Output the [X, Y] coordinate of the center of the cell containing the given text.  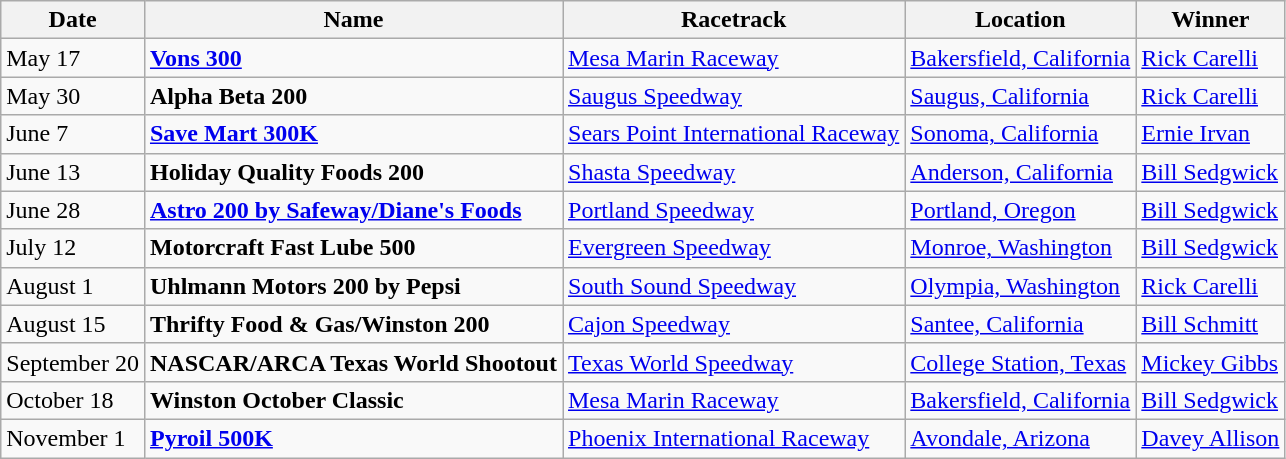
Vons 300 [353, 58]
Winner [1210, 20]
Shasta Speedway [733, 172]
August 1 [73, 286]
October 18 [73, 400]
Saugus Speedway [733, 96]
Holiday Quality Foods 200 [353, 172]
July 12 [73, 248]
June 7 [73, 134]
Portland Speedway [733, 210]
Location [1020, 20]
Alpha Beta 200 [353, 96]
Motorcraft Fast Lube 500 [353, 248]
Santee, California [1020, 324]
Bill Schmitt [1210, 324]
NASCAR/ARCA Texas World Shootout [353, 362]
Sonoma, California [1020, 134]
June 13 [73, 172]
August 15 [73, 324]
Phoenix International Raceway [733, 438]
Monroe, Washington [1020, 248]
Pyroil 500K [353, 438]
College Station, Texas [1020, 362]
Olympia, Washington [1020, 286]
Portland, Oregon [1020, 210]
Davey Allison [1210, 438]
May 17 [73, 58]
September 20 [73, 362]
Uhlmann Motors 200 by Pepsi [353, 286]
Saugus, California [1020, 96]
Mickey Gibbs [1210, 362]
Evergreen Speedway [733, 248]
Save Mart 300K [353, 134]
Racetrack [733, 20]
South Sound Speedway [733, 286]
Cajon Speedway [733, 324]
Thrifty Food & Gas/Winston 200 [353, 324]
Astro 200 by Safeway/Diane's Foods [353, 210]
Ernie Irvan [1210, 134]
Anderson, California [1020, 172]
June 28 [73, 210]
May 30 [73, 96]
Winston October Classic [353, 400]
Sears Point International Raceway [733, 134]
November 1 [73, 438]
Name [353, 20]
Avondale, Arizona [1020, 438]
Texas World Speedway [733, 362]
Date [73, 20]
